Identify which cell holds the provided text, then report its [x, y] central coordinate. 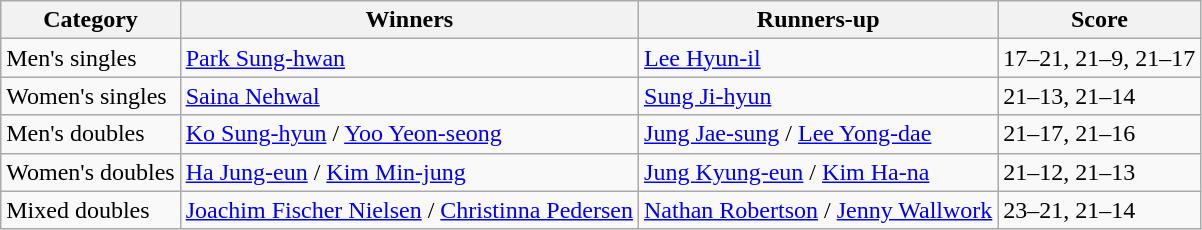
Ha Jung-eun / Kim Min-jung [409, 172]
Sung Ji-hyun [818, 96]
Score [1100, 20]
Nathan Robertson / Jenny Wallwork [818, 210]
Women's singles [90, 96]
23–21, 21–14 [1100, 210]
Park Sung-hwan [409, 58]
Runners-up [818, 20]
Jung Jae-sung / Lee Yong-dae [818, 134]
Ko Sung-hyun / Yoo Yeon-seong [409, 134]
Men's singles [90, 58]
Jung Kyung-eun / Kim Ha-na [818, 172]
21–17, 21–16 [1100, 134]
Men's doubles [90, 134]
17–21, 21–9, 21–17 [1100, 58]
21–13, 21–14 [1100, 96]
Women's doubles [90, 172]
Joachim Fischer Nielsen / Christinna Pedersen [409, 210]
Mixed doubles [90, 210]
Winners [409, 20]
Category [90, 20]
Saina Nehwal [409, 96]
21–12, 21–13 [1100, 172]
Lee Hyun-il [818, 58]
